Pinpoint the cell where the given text exists, returning its [x, y] midpoint coordinate. 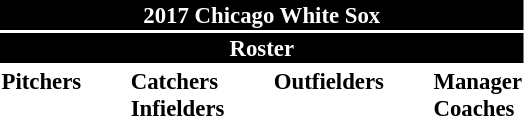
2017 Chicago White Sox [262, 15]
Roster [262, 48]
